Pinpoint the cell where the given text exists, returning its [X, Y] midpoint coordinate. 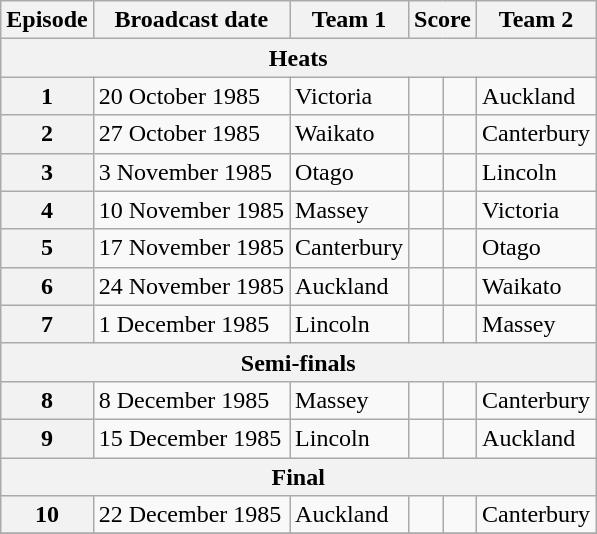
27 October 1985 [191, 134]
15 December 1985 [191, 438]
Team 1 [350, 20]
10 November 1985 [191, 210]
6 [47, 286]
20 October 1985 [191, 96]
17 November 1985 [191, 248]
Team 2 [536, 20]
Score [443, 20]
8 December 1985 [191, 400]
2 [47, 134]
Semi-finals [298, 362]
5 [47, 248]
10 [47, 515]
8 [47, 400]
24 November 1985 [191, 286]
1 [47, 96]
Heats [298, 58]
3 [47, 172]
3 November 1985 [191, 172]
Broadcast date [191, 20]
7 [47, 324]
4 [47, 210]
9 [47, 438]
1 December 1985 [191, 324]
Episode [47, 20]
22 December 1985 [191, 515]
Final [298, 477]
